Return (X, Y) of the center of cell containing provided text 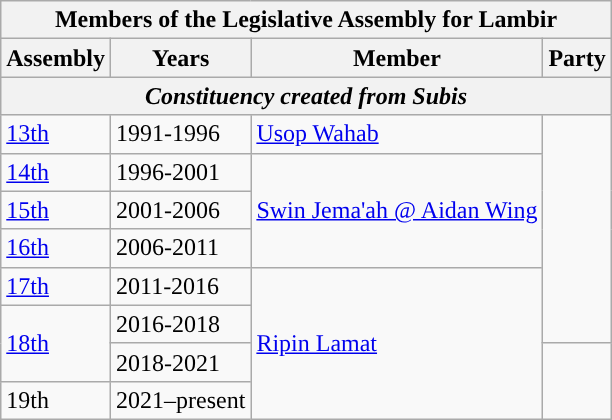
2021–present (180, 400)
18th (56, 343)
2016-2018 (180, 324)
2001-2006 (180, 210)
Assembly (56, 58)
Years (180, 58)
1991-1996 (180, 134)
19th (56, 400)
1996-2001 (180, 172)
Party (577, 58)
Usop Wahab (397, 134)
15th (56, 210)
13th (56, 134)
Constituency created from Subis (306, 96)
Members of the Legislative Assembly for Lambir (306, 20)
Swin Jema'ah @ Aidan Wing (397, 210)
2011-2016 (180, 286)
Member (397, 58)
2006-2011 (180, 248)
Ripin Lamat (397, 343)
16th (56, 248)
2018-2021 (180, 362)
14th (56, 172)
17th (56, 286)
